For the text-containing cell, return its midpoint in [x, y] coordinate format. 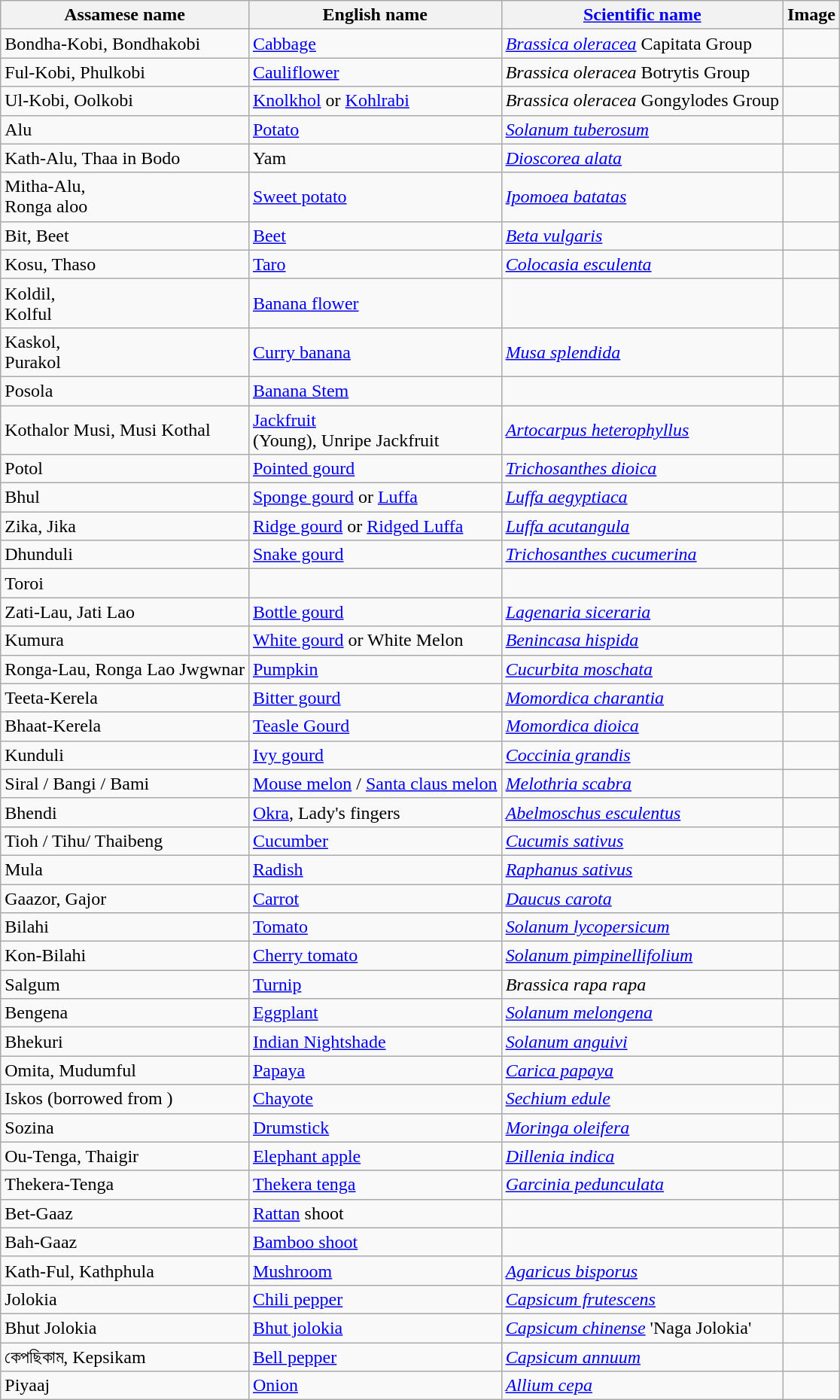
Benincasa hispida [642, 641]
Jolokia [125, 1299]
Onion [375, 1386]
Dhunduli [125, 555]
Pointed gourd [375, 469]
Kon-Bilahi [125, 956]
Ful-Kobi, Phulkobi [125, 72]
Cucumber [375, 841]
Dioscorea alata [642, 158]
Elephant apple [375, 1156]
Bhut jolokia [375, 1328]
Bondha-Kobi, Bondhakobi [125, 44]
Bet-Gaaz [125, 1213]
Beta vulgaris [642, 236]
Indian Nightshade [375, 1042]
Posola [125, 391]
Kumura [125, 641]
Brassica rapa rapa [642, 985]
Ul-Kobi, Oolkobi [125, 101]
Radish [375, 869]
Drumstick [375, 1128]
Sponge gourd or Luffa [375, 498]
Cauliflower [375, 72]
Zati-Lau, Jati Lao [125, 612]
Momordica dioica [642, 726]
Solanum pimpinellifolium [642, 956]
Tioh / Tihu/ Thaibeng [125, 841]
White gourd or White Melon [375, 641]
Zika, Jika [125, 526]
Solanum tuberosum [642, 129]
Bitter gourd [375, 698]
Cucurbita moschata [642, 669]
Potol [125, 469]
Carrot [375, 898]
Solanum melongena [642, 1013]
Luffa acutangula [642, 526]
Kunduli [125, 755]
Banana Stem [375, 391]
Abelmoschus esculentus [642, 812]
Iskos (borrowed from ) [125, 1099]
Okra, Lady's fingers [375, 812]
Moringa oleifera [642, 1128]
Mushroom [375, 1271]
Eggplant [375, 1013]
Banana flower [375, 303]
Kosu, Thaso [125, 264]
Chili pepper [375, 1299]
Colocasia esculenta [642, 264]
Kothalor Musi, Musi Kothal [125, 429]
Bamboo shoot [375, 1242]
Bah-Gaaz [125, 1242]
Trichosanthes cucumerina [642, 555]
Cherry tomato [375, 956]
Jackfruit (Young), Unripe Jackfruit [375, 429]
Trichosanthes dioica [642, 469]
Brassica oleracea Gongylodes Group [642, 101]
Luffa aegyptiaca [642, 498]
Bhendi [125, 812]
Gaazor, Gajor [125, 898]
Ivy gourd [375, 755]
Cabbage [375, 44]
Assamese name [125, 15]
Solanum anguivi [642, 1042]
Capsicum chinense 'Naga Jolokia' [642, 1328]
Koldil, Kolful [125, 303]
Omita, Mudumful [125, 1070]
Bhut Jolokia [125, 1328]
Image [811, 15]
Alu [125, 129]
Bhekuri [125, 1042]
Agaricus bisporus [642, 1271]
Artocarpus heterophyllus [642, 429]
Mula [125, 869]
Kath-Ful, Kathphula [125, 1271]
Teasle Gourd [375, 726]
Bit, Beet [125, 236]
Papaya [375, 1070]
Beet [375, 236]
Carica papaya [642, 1070]
Musa splendida [642, 352]
Lagenaria siceraria [642, 612]
Taro [375, 264]
Melothria scabra [642, 784]
Cucumis sativus [642, 841]
Snake gourd [375, 555]
কেপছিকাম, Kepsikam [125, 1357]
Toroi [125, 583]
Allium cepa [642, 1386]
Thekera tenga [375, 1185]
Bhaat-Kerela [125, 726]
Sozina [125, 1128]
Bottle gourd [375, 612]
Capsicum annuum [642, 1357]
Pumpkin [375, 669]
Solanum lycopersicum [642, 927]
Coccinia grandis [642, 755]
Chayote [375, 1099]
Tomato [375, 927]
English name [375, 15]
Piyaaj [125, 1386]
Kath-Alu, Thaa in Bodo [125, 158]
Potato [375, 129]
Capsicum frutescens [642, 1299]
Turnip [375, 985]
Knolkhol or Kohlrabi [375, 101]
Salgum [125, 985]
Ridge gourd or Ridged Luffa [375, 526]
Siral / Bangi / Bami [125, 784]
Kaskol, Purakol [125, 352]
Bengena [125, 1013]
Mouse melon / Santa claus melon [375, 784]
Bell pepper [375, 1357]
Mitha-Alu, Ronga aloo [125, 197]
Teeta-Kerela [125, 698]
Ipomoea batatas [642, 197]
Bhul [125, 498]
Bilahi [125, 927]
Momordica charantia [642, 698]
Garcinia pedunculata [642, 1185]
Curry banana [375, 352]
Ronga-Lau, Ronga Lao Jwgwnar [125, 669]
Scientific name [642, 15]
Sweet potato [375, 197]
Thekera-Tenga [125, 1185]
Yam [375, 158]
Sechium edule [642, 1099]
Rattan shoot [375, 1213]
Brassica oleracea Botrytis Group [642, 72]
Brassica oleracea Capitata Group [642, 44]
Daucus carota [642, 898]
Raphanus sativus [642, 869]
Dillenia indica [642, 1156]
Ou-Tenga, Thaigir [125, 1156]
